Pinpoint the cell where the given text exists, returning its (X, Y) midpoint coordinate. 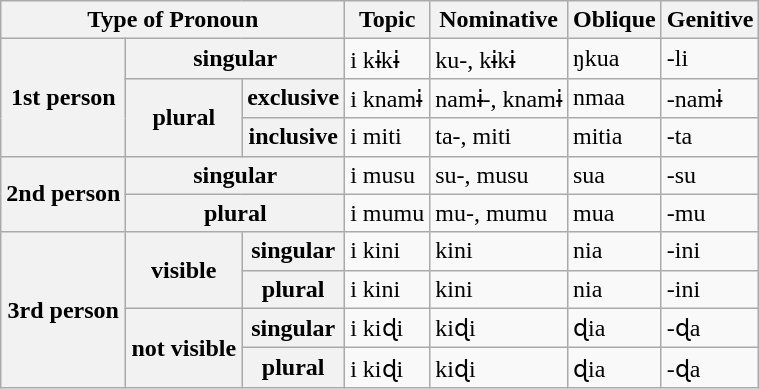
inclusive (294, 137)
Genitive (710, 20)
ta-, miti (499, 137)
mu-, mumu (499, 213)
-su (710, 175)
1st person (64, 98)
su-, musu (499, 175)
-ta (710, 137)
not visible (184, 348)
nmaa (614, 98)
Type of Pronoun (173, 20)
ŋkua (614, 59)
visible (184, 270)
sua (614, 175)
i kɨkɨ (388, 59)
exclusive (294, 98)
Nominative (499, 20)
-mu (710, 213)
mua (614, 213)
Topic (388, 20)
i knamɨ (388, 98)
-namɨ (710, 98)
2nd person (64, 194)
namɨ-, knamɨ (499, 98)
3rd person (64, 310)
-li (710, 59)
i mumu (388, 213)
i miti (388, 137)
mitia (614, 137)
Oblique (614, 20)
i musu (388, 175)
ku-, kɨkɨ (499, 59)
